Search for the cell housing the specified text and yield its (x, y) center coordinate. 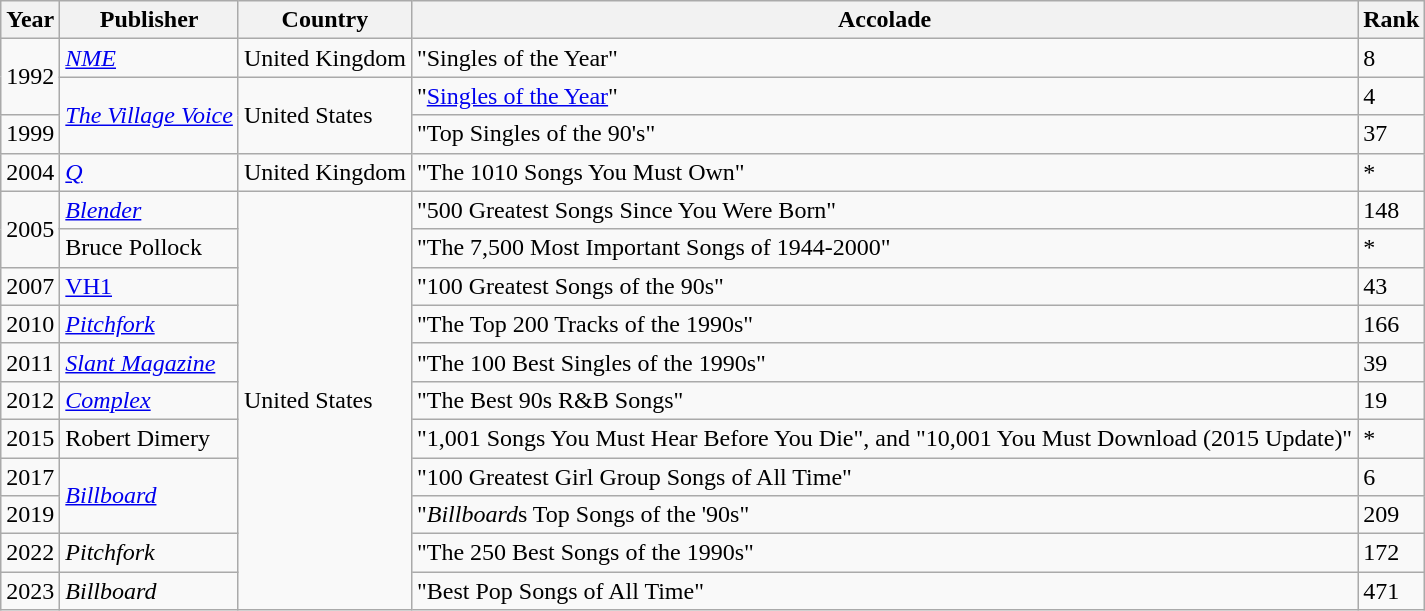
"The 7,500 Most Important Songs of 1944-2000" (884, 248)
2011 (30, 362)
2022 (30, 553)
172 (1392, 553)
Accolade (884, 20)
2023 (30, 591)
2004 (30, 172)
Slant Magazine (150, 362)
2012 (30, 400)
2019 (30, 515)
"1,001 Songs You Must Hear Before You Die", and "10,001 You Must Download (2015 Update)" (884, 438)
2015 (30, 438)
Bruce Pollock (150, 248)
2010 (30, 324)
Country (324, 20)
2007 (30, 286)
VH1 (150, 286)
"Best Pop Songs of All Time" (884, 591)
148 (1392, 210)
471 (1392, 591)
"100 Greatest Girl Group Songs of All Time" (884, 477)
"The Top 200 Tracks of the 1990s" (884, 324)
8 (1392, 58)
"The 250 Best Songs of the 1990s" (884, 553)
6 (1392, 477)
Rank (1392, 20)
19 (1392, 400)
"The 100 Best Singles of the 1990s" (884, 362)
"The 1010 Songs You Must Own" (884, 172)
NME (150, 58)
1992 (30, 77)
The Village Voice (150, 115)
2017 (30, 477)
Q (150, 172)
4 (1392, 96)
166 (1392, 324)
"Billboards Top Songs of the '90s" (884, 515)
Blender (150, 210)
Publisher (150, 20)
43 (1392, 286)
"500 Greatest Songs Since You Were Born" (884, 210)
Complex (150, 400)
39 (1392, 362)
Robert Dimery (150, 438)
"The Best 90s R&B Songs" (884, 400)
209 (1392, 515)
2005 (30, 229)
Year (30, 20)
"100 Greatest Songs of the 90s" (884, 286)
"Top Singles of the 90's" (884, 134)
37 (1392, 134)
1999 (30, 134)
